From the cell containing the given text, extract its center point as (X, Y) coordinate. 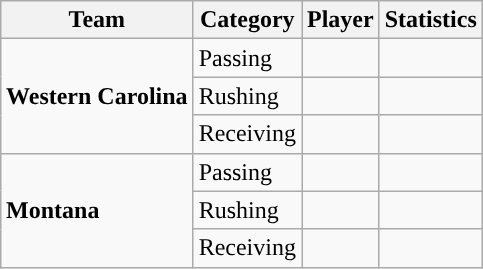
Player (341, 20)
Montana (98, 210)
Statistics (430, 20)
Western Carolina (98, 96)
Team (98, 20)
Category (247, 20)
